Extract the [x, y] coordinate from the center of the cell holding the provided text.  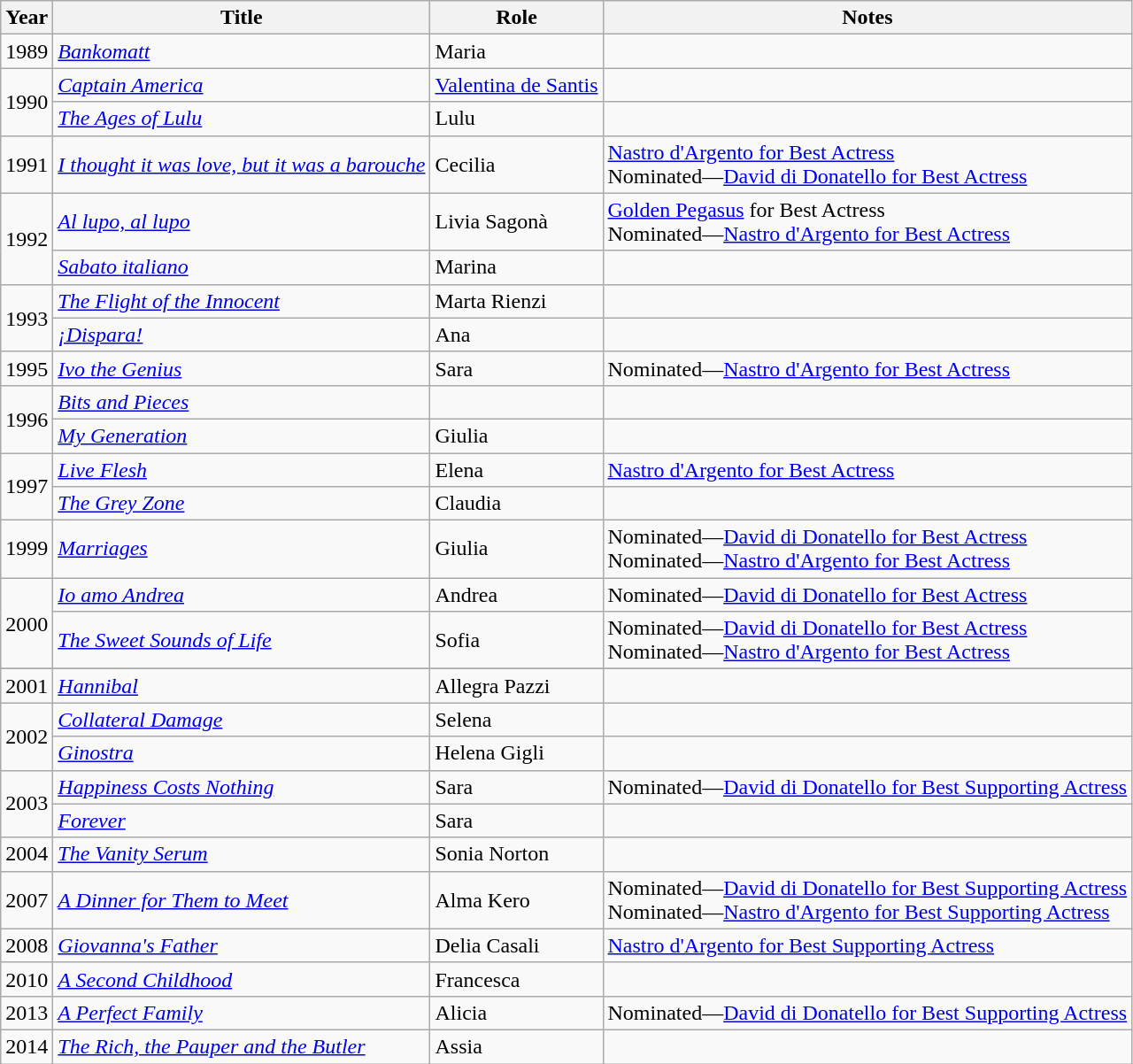
Marina [517, 267]
2000 [27, 623]
2001 [27, 686]
Nastro d'Argento for Best Actress [867, 470]
Ana [517, 335]
Giovanna's Father [242, 945]
Maria [517, 51]
Nastro d'Argento for Best ActressNominated—David di Donatello for Best Actress [867, 165]
Bits and Pieces [242, 402]
Happiness Costs Nothing [242, 787]
1996 [27, 419]
Alicia [517, 1013]
Delia Casali [517, 945]
Cecilia [517, 165]
Allegra Pazzi [517, 686]
Nominated—Nastro d'Argento for Best Actress [867, 368]
Ginostra [242, 753]
The Ages of Lulu [242, 119]
1990 [27, 102]
2008 [27, 945]
My Generation [242, 436]
The Flight of the Innocent [242, 301]
The Vanity Serum [242, 854]
A Second Childhood [242, 979]
A Dinner for Them to Meet [242, 899]
Sofia [517, 641]
1995 [27, 368]
Io amo Andrea [242, 595]
Title [242, 18]
The Rich, the Pauper and the Butler [242, 1046]
Francesca [517, 979]
Elena [517, 470]
Marta Rienzi [517, 301]
2013 [27, 1013]
Role [517, 18]
2003 [27, 804]
Ivo the Genius [242, 368]
Golden Pegasus for Best ActressNominated—Nastro d'Argento for Best Actress [867, 221]
A Perfect Family [242, 1013]
Nominated—David di Donatello for Best Supporting ActressNominated—Nastro d'Argento for Best Supporting Actress [867, 899]
1999 [27, 549]
The Sweet Sounds of Life [242, 641]
Al lupo, al lupo [242, 221]
Selena [517, 720]
1993 [27, 318]
I thought it was love, but it was a barouche [242, 165]
Assia [517, 1046]
Nominated—David di Donatello for Best Actress [867, 595]
Claudia [517, 504]
Captain America [242, 85]
2002 [27, 736]
Collateral Damage [242, 720]
1989 [27, 51]
2010 [27, 979]
Forever [242, 821]
The Grey Zone [242, 504]
Bankomatt [242, 51]
Alma Kero [517, 899]
Sabato italiano [242, 267]
2004 [27, 854]
1992 [27, 239]
Valentina de Santis [517, 85]
Livia Sagonà [517, 221]
Sonia Norton [517, 854]
Lulu [517, 119]
Hannibal [242, 686]
Nastro d'Argento for Best Supporting Actress [867, 945]
2007 [27, 899]
1997 [27, 487]
2014 [27, 1046]
Andrea [517, 595]
Year [27, 18]
Live Flesh [242, 470]
Notes [867, 18]
1991 [27, 165]
Helena Gigli [517, 753]
¡Dispara! [242, 335]
Marriages [242, 549]
